Determine the [x, y] coordinate at the center of the cell enclosing the given text.  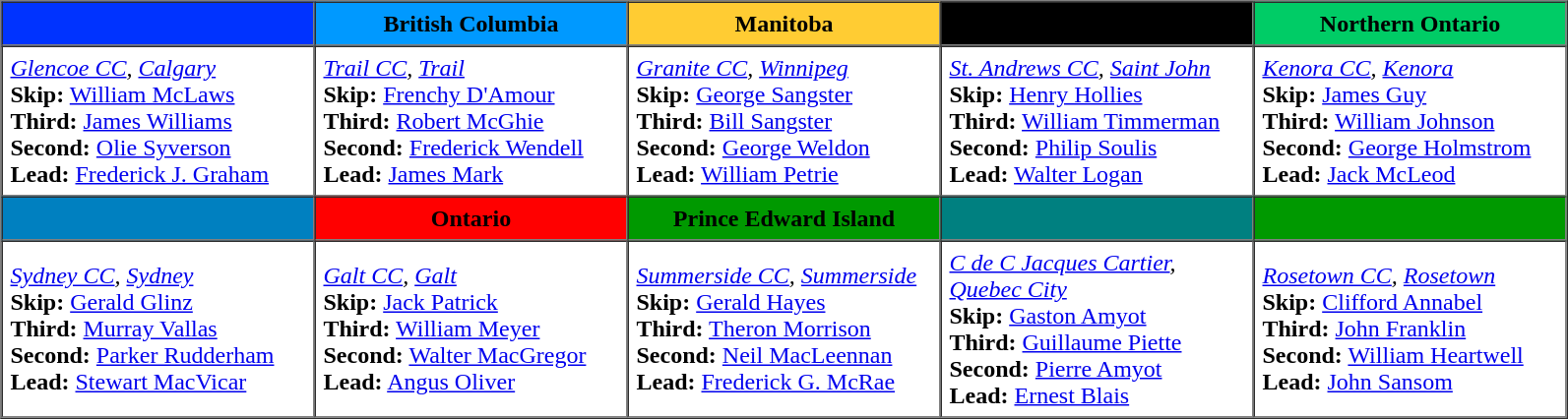
Ontario [471, 218]
Manitoba [784, 24]
Prince Edward Island [784, 218]
St. Andrews CC, Saint JohnSkip: Henry Hollies Third: William Timmerman Second: Philip Soulis Lead: Walter Logan [1098, 120]
Rosetown CC, RosetownSkip: Clifford Annabel Third: John Franklin Second: William Heartwell Lead: John Sansom [1411, 329]
Northern Ontario [1411, 24]
Summerside CC, SummersideSkip: Gerald Hayes Third: Theron Morrison Second: Neil MacLeennan Lead: Frederick G. McRae [784, 329]
C de C Jacques Cartier, Quebec CitySkip: Gaston Amyot Third: Guillaume Piette Second: Pierre Amyot Lead: Ernest Blais [1098, 329]
Kenora CC, KenoraSkip: James Guy Third: William Johnson Second: George Holmstrom Lead: Jack McLeod [1411, 120]
Glencoe CC, CalgarySkip: William McLaws Third: James Williams Second: Olie Syverson Lead: Frederick J. Graham [158, 120]
Galt CC, GaltSkip: Jack Patrick Third: William Meyer Second: Walter MacGregor Lead: Angus Oliver [471, 329]
Granite CC, WinnipegSkip: George Sangster Third: Bill Sangster Second: George Weldon Lead: William Petrie [784, 120]
British Columbia [471, 24]
Trail CC, TrailSkip: Frenchy D'Amour Third: Robert McGhie Second: Frederick Wendell Lead: James Mark [471, 120]
Sydney CC, SydneySkip: Gerald Glinz Third: Murray Vallas Second: Parker Rudderham Lead: Stewart MacVicar [158, 329]
